Identify which cell holds the provided text, then report its (X, Y) central coordinate. 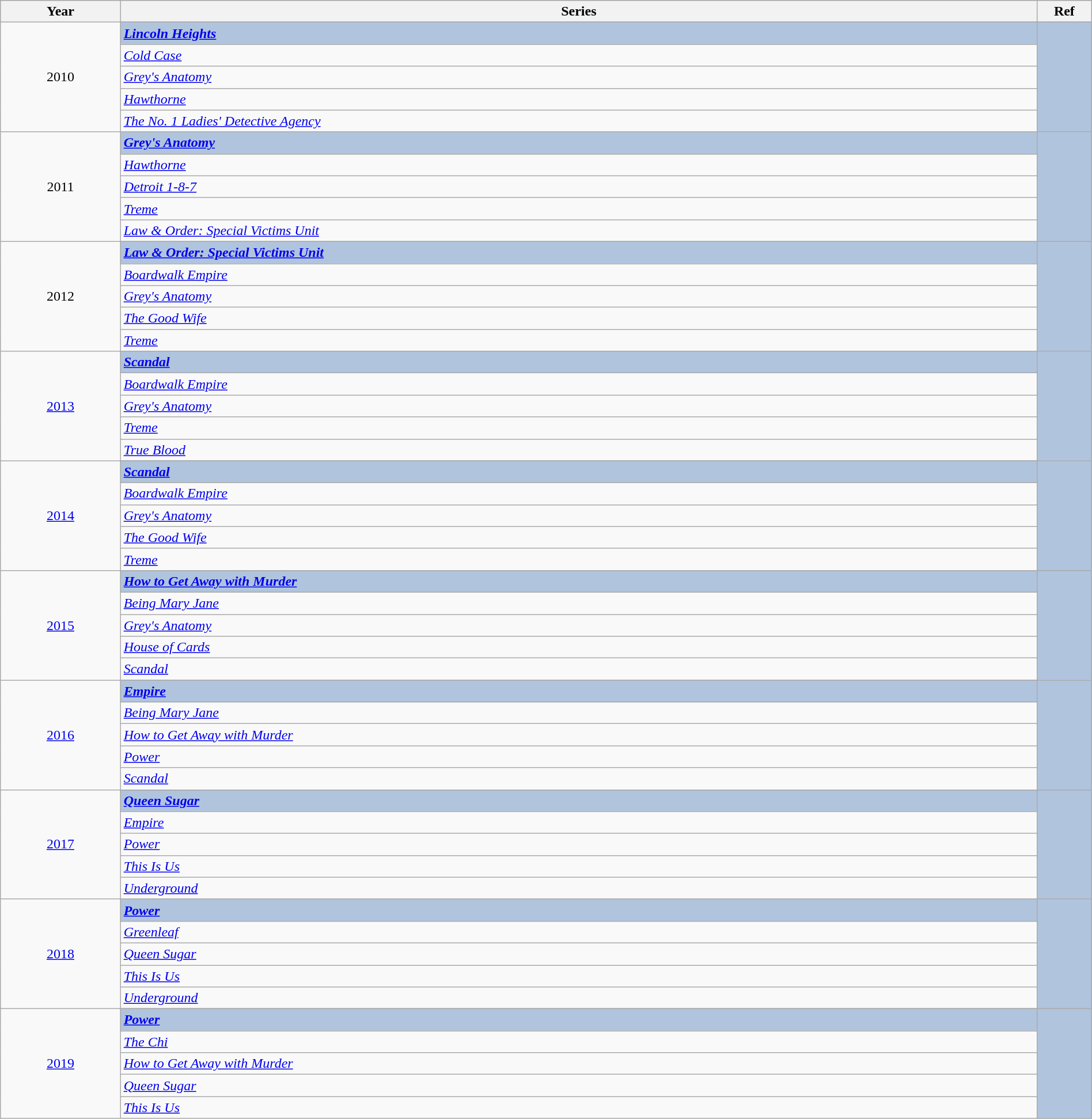
2015 (60, 625)
2011 (60, 187)
2019 (60, 1064)
Detroit 1-8-7 (578, 187)
The No. 1 Ladies' Detective Agency (578, 121)
2010 (60, 77)
Cold Case (578, 55)
True Blood (578, 450)
2016 (60, 735)
Series (578, 12)
House of Cards (578, 647)
2017 (60, 844)
Year (60, 12)
Lincoln Heights (578, 33)
Ref (1064, 12)
The Chi (578, 1042)
2013 (60, 406)
Greenleaf (578, 932)
2014 (60, 515)
2018 (60, 954)
2012 (60, 296)
